Find where the given text appears and provide that cell's center as [X, Y] coordinate. 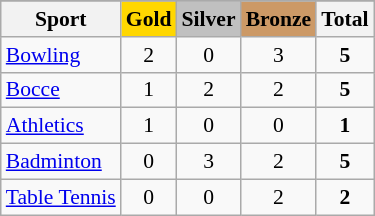
Bowling [61, 55]
Gold [149, 19]
Athletics [61, 126]
Sport [61, 19]
Table Tennis [61, 197]
Silver [208, 19]
Total [344, 19]
Badminton [61, 162]
Bronze [279, 19]
Bocce [61, 90]
